Extract the [X, Y] coordinate from the center of the cell holding the provided text.  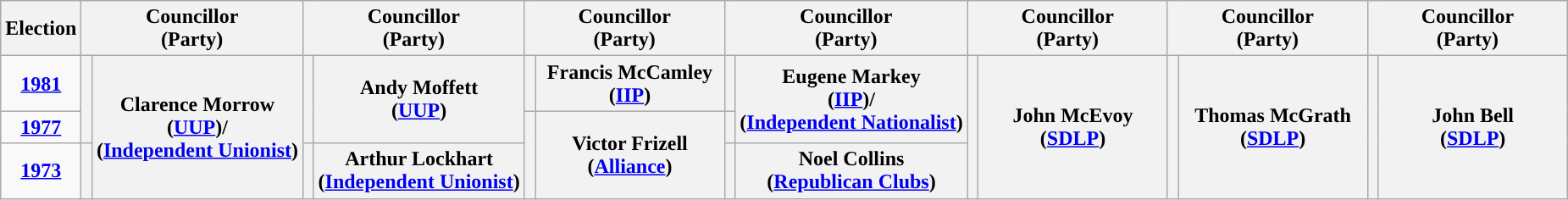
Clarence Morrow (UUP)/ (Independent Unionist) [197, 127]
Andy Moffett (UUP) [418, 100]
Election [41, 29]
John Bell (SDLP) [1473, 127]
Thomas McGrath (SDLP) [1273, 127]
Arthur Lockhart (Independent Unionist) [418, 171]
Francis McCamley (IIP) [630, 83]
Victor Frizell (Alliance) [630, 154]
Noel Collins (Republican Clubs) [851, 171]
1981 [41, 83]
John McEvoy (SDLP) [1073, 127]
1977 [41, 127]
Eugene Markey (IIP)/ (Independent Nationalist) [851, 100]
1973 [41, 171]
